Output the [X, Y] coordinate of the center of the cell containing the given text.  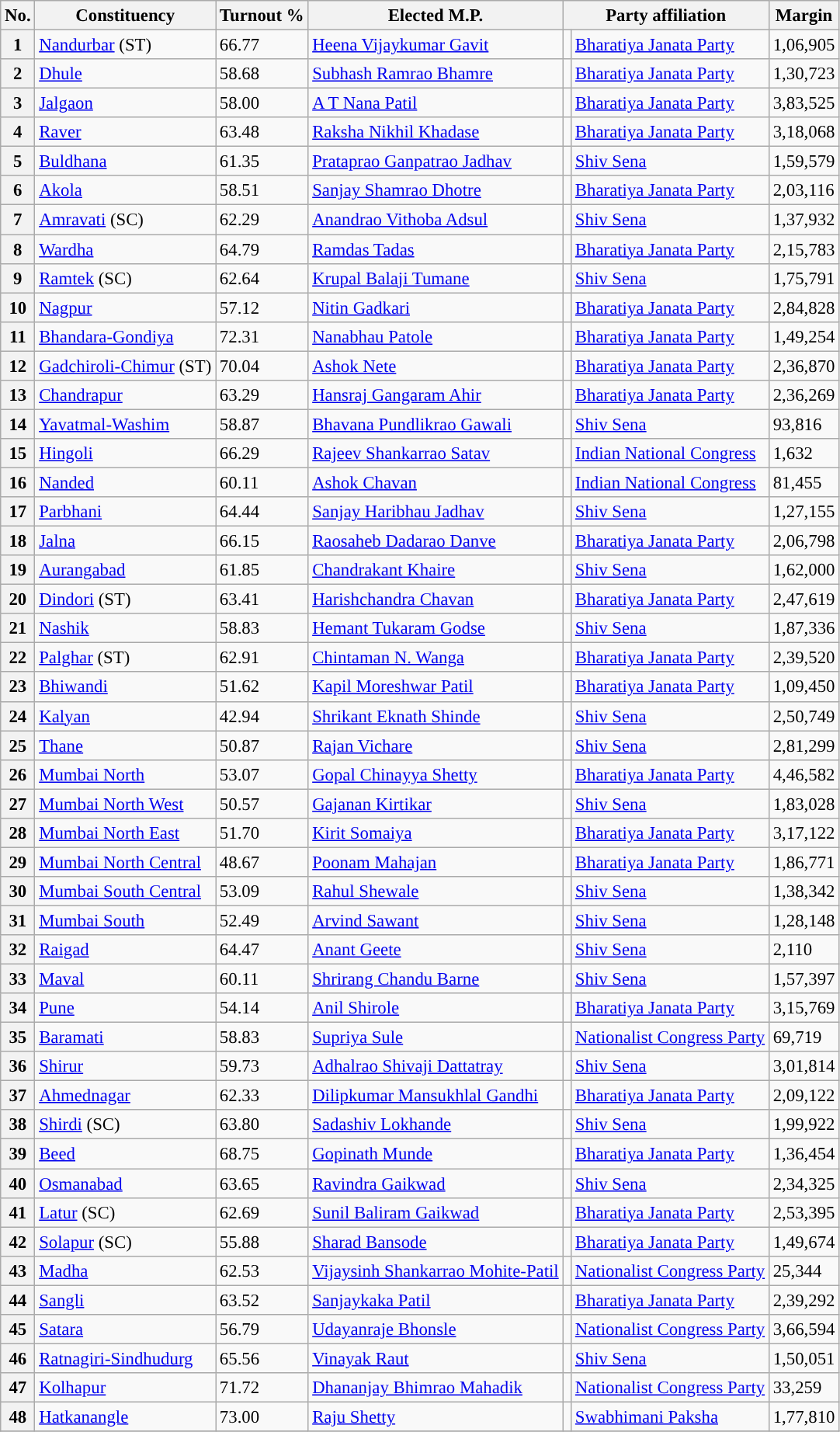
2,36,870 [804, 366]
3,18,068 [804, 132]
Vijaysinh Shankarrao Mohite-Patil [436, 1270]
25 [18, 746]
1 [18, 45]
1,09,450 [804, 687]
40 [18, 1183]
Solapur (SC) [126, 1242]
26 [18, 774]
3 [18, 103]
Prataprao Ganpatrao Jadhav [436, 162]
2,03,116 [804, 190]
30 [18, 892]
58.68 [262, 74]
Vinayak Raut [436, 1358]
11 [18, 336]
64.44 [262, 512]
93,816 [804, 424]
Mumbai North [126, 774]
2,06,798 [804, 541]
Hemant Tukaram Godse [436, 628]
Raigad [126, 950]
1,87,336 [804, 628]
37 [18, 1096]
Constituency [126, 16]
Akola [126, 190]
Gadchiroli-Chimur (ST) [126, 366]
1,36,454 [804, 1154]
Chandrakant Khaire [436, 570]
47 [18, 1388]
Shirur [126, 1066]
Madha [126, 1270]
1,75,791 [804, 278]
Nanded [126, 482]
25,344 [804, 1270]
Nandurbar (ST) [126, 45]
Hansraj Gangaram Ahir [436, 395]
Chandrapur [126, 395]
Supriya Sule [436, 1038]
Krupal Balaji Tumane [436, 278]
1,28,148 [804, 920]
Ahmednagar [126, 1096]
10 [18, 308]
Nagpur [126, 308]
73.00 [262, 1416]
Bhandara-Gondiya [126, 336]
Udayanraje Bhonsle [436, 1329]
Kapil Moreshwar Patil [436, 687]
Mumbai North West [126, 804]
21 [18, 628]
Shrikant Eknath Shinde [436, 716]
Mumbai North Central [126, 862]
53.09 [262, 892]
69,719 [804, 1038]
Ashok Chavan [436, 482]
46 [18, 1358]
Anil Shirole [436, 1008]
Dindori (ST) [126, 600]
2 [18, 74]
Sharad Bansode [436, 1242]
2,39,292 [804, 1300]
Nashik [126, 628]
18 [18, 541]
42 [18, 1242]
15 [18, 454]
66.15 [262, 541]
1,37,932 [804, 220]
1,38,342 [804, 892]
Kolhapur [126, 1388]
Baramati [126, 1038]
Dilipkumar Mansukhlal Gandhi [436, 1096]
Nitin Gadkari [436, 308]
62.33 [262, 1096]
48.67 [262, 862]
Hatkanangle [126, 1416]
Amravati (SC) [126, 220]
Sunil Baliram Gaikwad [436, 1212]
Kirit Somaiya [436, 833]
57.12 [262, 308]
19 [18, 570]
Sadashiv Lokhande [436, 1125]
Hingoli [126, 454]
63.48 [262, 132]
Dhananjay Bhimrao Mahadik [436, 1388]
2,36,269 [804, 395]
Ramdas Tadas [436, 249]
66.77 [262, 45]
1,49,674 [804, 1242]
Rahul Shewale [436, 892]
28 [18, 833]
1,49,254 [804, 336]
Raksha Nikhil Khadase [436, 132]
Poonam Mahajan [436, 862]
1,30,723 [804, 74]
65.56 [262, 1358]
7 [18, 220]
1,99,922 [804, 1125]
12 [18, 366]
72.31 [262, 336]
45 [18, 1329]
50.57 [262, 804]
38 [18, 1125]
2,34,325 [804, 1183]
58.51 [262, 190]
63.41 [262, 600]
36 [18, 1066]
62.69 [262, 1212]
Ramtek (SC) [126, 278]
Yavatmal-Washim [126, 424]
51.62 [262, 687]
29 [18, 862]
Thane [126, 746]
Dhule [126, 74]
71.72 [262, 1388]
Raju Shetty [436, 1416]
3,66,594 [804, 1329]
32 [18, 950]
68.75 [262, 1154]
55.88 [262, 1242]
Heena Vijaykumar Gavit [436, 45]
2,50,749 [804, 716]
Kalyan [126, 716]
43 [18, 1270]
Jalgaon [126, 103]
31 [18, 920]
Gajanan Kirtikar [436, 804]
Harishchandra Chavan [436, 600]
Parbhani [126, 512]
2,09,122 [804, 1096]
2,39,520 [804, 658]
35 [18, 1038]
Subhash Ramrao Bhamre [436, 74]
Shirdi (SC) [126, 1125]
9 [18, 278]
Wardha [126, 249]
63.80 [262, 1125]
Sangli [126, 1300]
2,15,783 [804, 249]
Bhavana Pundlikrao Gawali [436, 424]
Mumbai South Central [126, 892]
39 [18, 1154]
51.70 [262, 833]
Adhalrao Shivaji Dattatray [436, 1066]
3,17,122 [804, 833]
Rajan Vichare [436, 746]
62.29 [262, 220]
42.94 [262, 716]
Gopal Chinayya Shetty [436, 774]
66.29 [262, 454]
58.00 [262, 103]
Anant Geete [436, 950]
1,83,028 [804, 804]
4,46,582 [804, 774]
6 [18, 190]
33,259 [804, 1388]
Rajeev Shankarrao Satav [436, 454]
Swabhimani Paksha [671, 1416]
Osmanabad [126, 1183]
Jalna [126, 541]
61.85 [262, 570]
Aurangabad [126, 570]
Turnout % [262, 16]
1,62,000 [804, 570]
81,455 [804, 482]
62.53 [262, 1270]
Ravindra Gaikwad [436, 1183]
1,59,579 [804, 162]
1,57,397 [804, 979]
63.65 [262, 1183]
Satara [126, 1329]
Sanjay Shamrao Dhotre [436, 190]
23 [18, 687]
1,86,771 [804, 862]
Beed [126, 1154]
8 [18, 249]
Ratnagiri-Sindhudurg [126, 1358]
33 [18, 979]
Party affiliation [666, 16]
1,06,905 [804, 45]
Palghar (ST) [126, 658]
Maval [126, 979]
1,632 [804, 454]
Pune [126, 1008]
Mumbai North East [126, 833]
50.87 [262, 746]
54.14 [262, 1008]
Latur (SC) [126, 1212]
64.47 [262, 950]
63.52 [262, 1300]
Raver [126, 132]
5 [18, 162]
2,47,619 [804, 600]
13 [18, 395]
2,84,828 [804, 308]
Gopinath Munde [436, 1154]
Raosaheb Dadarao Danve [436, 541]
4 [18, 132]
Elected M.P. [436, 16]
24 [18, 716]
44 [18, 1300]
Mumbai South [126, 920]
63.29 [262, 395]
Anandrao Vithoba Adsul [436, 220]
No. [18, 16]
3,15,769 [804, 1008]
Margin [804, 16]
Chintaman N. Wanga [436, 658]
Shrirang Chandu Barne [436, 979]
22 [18, 658]
34 [18, 1008]
14 [18, 424]
Ashok Nete [436, 366]
17 [18, 512]
20 [18, 600]
Buldhana [126, 162]
2,81,299 [804, 746]
41 [18, 1212]
61.35 [262, 162]
59.73 [262, 1066]
Nanabhau Patole [436, 336]
1,27,155 [804, 512]
3,83,525 [804, 103]
58.87 [262, 424]
1,77,810 [804, 1416]
56.79 [262, 1329]
16 [18, 482]
2,110 [804, 950]
Arvind Sawant [436, 920]
Bhiwandi [126, 687]
1,50,051 [804, 1358]
3,01,814 [804, 1066]
Sanjaykaka Patil [436, 1300]
A T Nana Patil [436, 103]
70.04 [262, 366]
2,53,395 [804, 1212]
Sanjay Haribhau Jadhav [436, 512]
27 [18, 804]
62.64 [262, 278]
53.07 [262, 774]
48 [18, 1416]
52.49 [262, 920]
62.91 [262, 658]
64.79 [262, 249]
